Search for the cell housing the specified text and yield its [x, y] center coordinate. 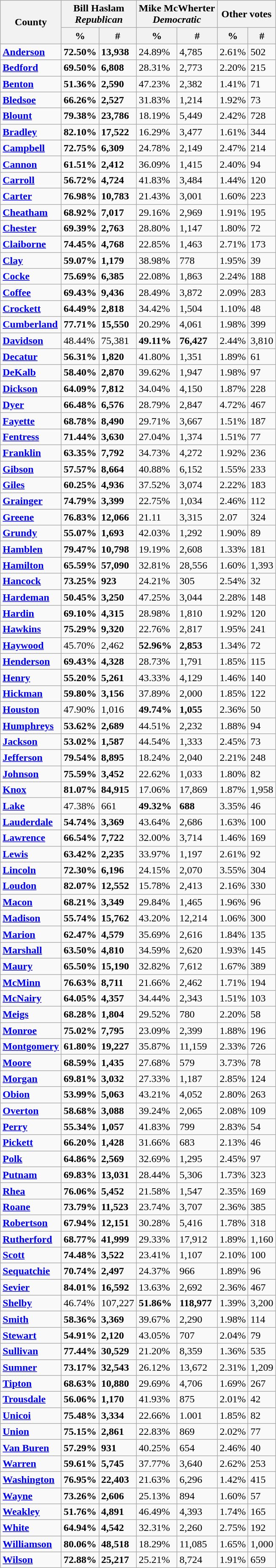
330 [262, 886]
263 [262, 1095]
29.71% [157, 421]
45.70% [80, 645]
2.62% [233, 1463]
48,518 [117, 1544]
57,090 [117, 565]
2,040 [198, 758]
188 [262, 277]
40.88% [157, 469]
18.29% [157, 1544]
24.15% [157, 870]
1,107 [198, 1255]
3,714 [198, 838]
55.20% [80, 677]
1.63% [233, 822]
2.04% [233, 1335]
122 [262, 693]
2,070 [198, 870]
48 [262, 309]
Cocke [31, 277]
726 [262, 1047]
11,523 [117, 1207]
27.04% [157, 437]
707 [198, 1335]
5,063 [117, 1095]
16.29% [157, 132]
2,689 [117, 725]
Henry [31, 677]
1,810 [198, 613]
76.63% [80, 983]
6,576 [117, 405]
196 [262, 1031]
1.90% [233, 533]
28.73% [157, 661]
69.39% [80, 228]
46.74% [80, 1303]
Bedford [31, 68]
1,000 [262, 1544]
49.32% [157, 806]
Davidson [31, 341]
61.80% [80, 1047]
89 [262, 533]
3,334 [117, 1415]
3,872 [198, 293]
2.02% [233, 1431]
3,667 [198, 421]
Wayne [31, 1496]
47.90% [80, 709]
1,958 [262, 790]
Lake [31, 806]
25.13% [157, 1496]
109 [262, 1111]
2,290 [198, 1319]
Macon [31, 902]
76.98% [80, 196]
32.00% [157, 838]
29.33% [157, 1239]
2.21% [233, 758]
894 [198, 1496]
22,403 [117, 1479]
24.37% [157, 1271]
5,745 [117, 1463]
17,912 [198, 1239]
27.33% [157, 1079]
1.84% [233, 934]
2,616 [198, 934]
15,190 [117, 966]
Lincoln [31, 870]
283 [262, 293]
34.59% [157, 950]
Giles [31, 485]
20.29% [157, 325]
32.69% [157, 1159]
43.64% [157, 822]
1,504 [198, 309]
7,812 [117, 389]
2,969 [198, 212]
75.29% [80, 629]
2.01% [233, 1399]
48.44% [80, 341]
McMinn [31, 983]
107,227 [117, 1303]
McNairy [31, 999]
58.40% [80, 373]
2,343 [198, 999]
21.58% [157, 1191]
659 [262, 1560]
43.21% [157, 1095]
44.54% [157, 742]
2,527 [117, 100]
56.31% [80, 357]
22.76% [157, 629]
Wilson [31, 1560]
2,413 [198, 886]
68.28% [80, 1015]
63.35% [80, 453]
82.07% [80, 886]
Pickett [31, 1143]
399 [262, 325]
42.03% [157, 533]
White [31, 1528]
26.12% [157, 1367]
323 [262, 1175]
3,250 [117, 597]
68.92% [80, 212]
1,547 [198, 1191]
2.47% [233, 148]
Overton [31, 1111]
53.02% [80, 742]
145 [262, 950]
8,359 [198, 1351]
5,261 [117, 677]
2,000 [198, 693]
34.42% [157, 309]
Unicoi [31, 1415]
4,936 [117, 485]
195 [262, 212]
3,707 [198, 1207]
1.78% [233, 1223]
68.77% [80, 1239]
4,810 [117, 950]
37.77% [157, 1463]
1.67% [233, 966]
3,315 [198, 517]
22.66% [157, 1415]
Stewart [31, 1335]
13,031 [117, 1175]
19,227 [117, 1047]
10,783 [117, 196]
165 [262, 1512]
3,044 [198, 597]
79.38% [80, 116]
1,693 [117, 533]
84.01% [80, 1287]
23,786 [117, 116]
241 [262, 629]
63.42% [80, 854]
688 [198, 806]
6,196 [117, 870]
29.69% [157, 1383]
Hawkins [31, 629]
41.80% [157, 357]
28.80% [157, 228]
Sevier [31, 1287]
47.38% [80, 806]
66.20% [80, 1143]
Putnam [31, 1175]
38.98% [157, 260]
3,001 [198, 196]
4,768 [117, 244]
124 [262, 1079]
22.75% [157, 501]
799 [198, 1127]
3,640 [198, 1463]
Meigs [31, 1015]
Coffee [31, 293]
Madison [31, 918]
72.30% [80, 870]
2.33% [233, 1047]
69.50% [80, 68]
37.89% [157, 693]
Dickson [31, 389]
Hancock [31, 581]
115 [262, 661]
305 [198, 581]
Lawrence [31, 838]
22.83% [157, 1431]
3,477 [198, 132]
72.50% [80, 52]
2,870 [117, 373]
2.40% [233, 164]
40 [262, 1447]
11,085 [198, 1544]
1,333 [198, 742]
59.07% [80, 260]
County [31, 22]
3,088 [117, 1111]
1.69% [233, 1383]
4,052 [198, 1095]
36.09% [157, 164]
1,791 [198, 661]
39 [262, 260]
385 [262, 1207]
780 [198, 1015]
223 [262, 196]
233 [262, 469]
44.51% [157, 725]
4,129 [198, 677]
68.63% [80, 1383]
Cannon [31, 164]
39.67% [157, 1319]
181 [262, 549]
11,159 [198, 1047]
64.05% [80, 999]
3,349 [117, 902]
52.96% [157, 645]
3,810 [262, 341]
112 [262, 501]
2.22% [233, 485]
4,328 [117, 661]
Robertson [31, 1223]
10,798 [117, 549]
32.31% [157, 1528]
68.78% [80, 421]
DeKalb [31, 373]
6,385 [117, 277]
1,295 [198, 1159]
103 [262, 999]
12,151 [117, 1223]
2,232 [198, 725]
Jefferson [31, 758]
869 [198, 1431]
875 [198, 1399]
76,427 [198, 341]
22.08% [157, 277]
19.19% [157, 549]
27.68% [157, 1063]
3.73% [233, 1063]
778 [198, 260]
2.80% [233, 1095]
267 [262, 1383]
140 [262, 677]
2,497 [117, 1271]
66.54% [80, 838]
4,393 [198, 1512]
41.93% [157, 1399]
5,416 [198, 1223]
1,147 [198, 228]
16,592 [117, 1287]
Hickman [31, 693]
53.62% [80, 725]
23.41% [157, 1255]
1.42% [233, 1479]
51.86% [157, 1303]
49.11% [157, 341]
Rhea [31, 1191]
253 [262, 1463]
192 [262, 1528]
51.76% [80, 1512]
68.21% [80, 902]
9,436 [117, 293]
1.39% [233, 1303]
2.35% [233, 1191]
2,399 [198, 1031]
1,804 [117, 1015]
61.51% [80, 164]
2.54% [233, 581]
Hamilton [31, 565]
Perry [31, 1127]
415 [262, 1479]
58.36% [80, 1319]
Polk [31, 1159]
923 [117, 581]
28,556 [198, 565]
1.55% [233, 469]
37.52% [157, 485]
31.83% [157, 100]
77.71% [80, 325]
1.06% [233, 918]
Other votes [246, 14]
30,529 [117, 1351]
Trousdale [31, 1399]
6,309 [117, 148]
1,463 [198, 244]
1.96% [233, 902]
76.06% [80, 1191]
Gibson [31, 469]
21.43% [157, 196]
79.54% [80, 758]
236 [262, 453]
71.44% [80, 437]
4,579 [117, 934]
214 [262, 148]
25.21% [157, 1560]
21.66% [157, 983]
2,065 [198, 1111]
1.33% [233, 549]
248 [262, 758]
71 [262, 84]
4,785 [198, 52]
40.25% [157, 1447]
1,034 [198, 501]
Obion [31, 1095]
1.001 [198, 1415]
22.62% [157, 774]
Greene [31, 517]
84,915 [117, 790]
7,792 [117, 453]
5,452 [117, 1191]
Shelby [31, 1303]
1,209 [262, 1367]
4,061 [198, 325]
Bledsoe [31, 100]
1,187 [198, 1079]
1.74% [233, 1512]
2,763 [117, 228]
1,057 [117, 1127]
8,664 [117, 469]
1,374 [198, 437]
10,880 [117, 1383]
34.04% [157, 389]
22.85% [157, 244]
304 [262, 870]
1,465 [198, 902]
49.74% [157, 709]
3,032 [117, 1079]
5,306 [198, 1175]
Claiborne [31, 244]
Fentress [31, 437]
4,315 [117, 613]
1.93% [233, 950]
2.07 [233, 517]
69.81% [80, 1079]
8,724 [198, 1560]
24.21% [157, 581]
2,412 [117, 164]
2.31% [233, 1367]
28.31% [157, 68]
47.25% [157, 597]
2,608 [198, 549]
75,381 [117, 341]
17.06% [157, 790]
Roane [31, 1207]
50.45% [80, 597]
3,484 [198, 180]
Sequatchie [31, 1271]
69.83% [80, 1175]
8,490 [117, 421]
Monroe [31, 1031]
32.81% [157, 565]
Moore [31, 1063]
1.65% [233, 1544]
3,156 [117, 693]
4,272 [198, 453]
34.73% [157, 453]
Anderson [31, 52]
76.83% [80, 517]
1,214 [198, 100]
9,320 [117, 629]
72.75% [80, 148]
41,999 [117, 1239]
1,428 [117, 1143]
2,847 [198, 405]
Loudon [31, 886]
4,150 [198, 389]
2,692 [198, 1287]
Weakley [31, 1512]
4,357 [117, 999]
654 [198, 1447]
59.80% [80, 693]
50 [262, 709]
Knox [31, 790]
67.94% [80, 1223]
3.35% [233, 806]
2,620 [198, 950]
Crockett [31, 309]
34.44% [157, 999]
4.72% [233, 405]
2.85% [233, 1079]
47.23% [157, 84]
Houston [31, 709]
1,947 [198, 373]
76.95% [80, 1479]
28.49% [157, 293]
344 [262, 132]
Carroll [31, 180]
Hamblen [31, 549]
173 [262, 244]
2.28% [233, 597]
58 [262, 1015]
24.78% [157, 148]
35.87% [157, 1047]
15.78% [157, 886]
2.08% [233, 1111]
33.97% [157, 854]
Maury [31, 966]
Blount [31, 116]
78 [262, 1063]
43.33% [157, 677]
32.82% [157, 966]
30.28% [157, 1223]
59.61% [80, 1463]
683 [198, 1143]
1,587 [117, 742]
Mike McWherterDemocratic [177, 14]
1.71% [233, 983]
7,612 [198, 966]
73.79% [80, 1207]
75.59% [80, 774]
2,773 [198, 68]
4,724 [117, 180]
18.19% [157, 116]
661 [117, 806]
21.11 [157, 517]
Warren [31, 1463]
39.62% [157, 373]
2,382 [198, 84]
931 [117, 1447]
51.36% [80, 84]
69.10% [80, 613]
63.50% [80, 950]
Bill HaslamRepublican [99, 14]
389 [262, 966]
82.10% [80, 132]
64.09% [80, 389]
77.44% [80, 1351]
80.06% [80, 1544]
324 [262, 517]
2.44% [233, 341]
43.20% [157, 918]
79.47% [80, 549]
148 [262, 597]
1,197 [198, 854]
15,550 [117, 325]
56.06% [80, 1399]
228 [262, 389]
64.94% [80, 1528]
57.57% [80, 469]
28.79% [157, 405]
728 [262, 116]
1,292 [198, 533]
Washington [31, 1479]
17,522 [117, 132]
29.52% [157, 1015]
2.10% [233, 1255]
Johnson [31, 774]
24.89% [157, 52]
Williamson [31, 1544]
502 [262, 52]
8,711 [117, 983]
114 [262, 1319]
64.49% [80, 309]
75.69% [80, 277]
5,449 [198, 116]
13,672 [198, 1367]
46.49% [157, 1512]
1,016 [117, 709]
62.47% [80, 934]
3,399 [117, 501]
13.63% [157, 1287]
Haywood [31, 645]
29.16% [157, 212]
54.74% [80, 822]
54 [262, 1127]
6,808 [117, 68]
Tipton [31, 1383]
Smith [31, 1319]
21.63% [157, 1479]
73.17% [80, 1367]
Lewis [31, 854]
29.84% [157, 902]
55.07% [80, 533]
Cumberland [31, 325]
3,630 [117, 437]
Sullivan [31, 1351]
54.91% [80, 1335]
28.44% [157, 1175]
1,179 [117, 260]
12,214 [198, 918]
Dyer [31, 405]
Clay [31, 260]
318 [262, 1223]
Bradley [31, 132]
2.24% [233, 277]
183 [262, 485]
1,393 [262, 565]
60.25% [80, 485]
2,569 [117, 1159]
3.55% [233, 870]
75.15% [80, 1431]
58.68% [80, 1111]
74.45% [80, 244]
535 [262, 1351]
72.88% [80, 1560]
39.24% [157, 1111]
215 [262, 68]
Henderson [31, 661]
2.09% [233, 293]
1.34% [233, 645]
1.61% [233, 132]
Grainger [31, 501]
25,217 [117, 1560]
61 [262, 357]
Sumner [31, 1367]
2,149 [198, 148]
18.24% [157, 758]
13,938 [117, 52]
3,074 [198, 485]
3,200 [262, 1303]
2,590 [117, 84]
300 [262, 918]
8,895 [117, 758]
Grundy [31, 533]
1.41% [233, 84]
17,869 [198, 790]
65.59% [80, 565]
2.83% [233, 1127]
2,817 [198, 629]
1,820 [117, 357]
55.34% [80, 1127]
53.99% [80, 1095]
6,296 [198, 1479]
1,170 [117, 1399]
Rutherford [31, 1239]
92 [262, 854]
2.13% [233, 1143]
1,160 [262, 1239]
579 [198, 1063]
Carter [31, 196]
23.09% [157, 1031]
32 [262, 581]
73.26% [80, 1496]
4,891 [117, 1512]
2,818 [117, 309]
74.48% [80, 1255]
Marshall [31, 950]
194 [262, 983]
Hardeman [31, 597]
1.10% [233, 309]
187 [262, 421]
Fayette [31, 421]
1,055 [198, 709]
135 [262, 934]
2.75% [233, 1528]
Union [31, 1431]
12,552 [117, 886]
23.74% [157, 1207]
Campbell [31, 148]
1,863 [198, 277]
31.66% [157, 1143]
2,686 [198, 822]
1.44% [233, 180]
Lauderdale [31, 822]
2,120 [117, 1335]
966 [198, 1271]
1,435 [117, 1063]
Benton [31, 84]
Jackson [31, 742]
1.36% [233, 1351]
2.71% [233, 244]
Cheatham [31, 212]
Scott [31, 1255]
75.02% [80, 1031]
2.42% [233, 116]
7,017 [117, 212]
1,033 [198, 774]
Humphreys [31, 725]
1.73% [233, 1175]
74.79% [80, 501]
15,762 [117, 918]
55.74% [80, 918]
64.86% [80, 1159]
1,415 [198, 164]
4,542 [117, 1528]
3,522 [117, 1255]
Marion [31, 934]
75.48% [80, 1415]
Hardin [31, 613]
68.59% [80, 1063]
66.48% [80, 405]
Franklin [31, 453]
1,351 [198, 357]
7,722 [117, 838]
2,235 [117, 854]
57 [262, 1496]
2,853 [198, 645]
6,152 [198, 469]
4,706 [198, 1383]
118,977 [198, 1303]
Decatur [31, 357]
42 [262, 1399]
Montgomery [31, 1047]
35.69% [157, 934]
3,452 [117, 774]
28.98% [157, 613]
43.05% [157, 1335]
81.07% [80, 790]
65.50% [80, 966]
2,861 [117, 1431]
66.26% [80, 100]
70.74% [80, 1271]
21.20% [157, 1351]
12,066 [117, 517]
Morgan [31, 1079]
56.72% [80, 180]
7,795 [117, 1031]
73.25% [80, 581]
32,543 [117, 1367]
57.29% [80, 1447]
Van Buren [31, 1447]
79 [262, 1335]
2,260 [198, 1528]
Chester [31, 228]
2.16% [233, 886]
2,606 [117, 1496]
